Extract the (X, Y) coordinate from the center of the cell holding the provided text.  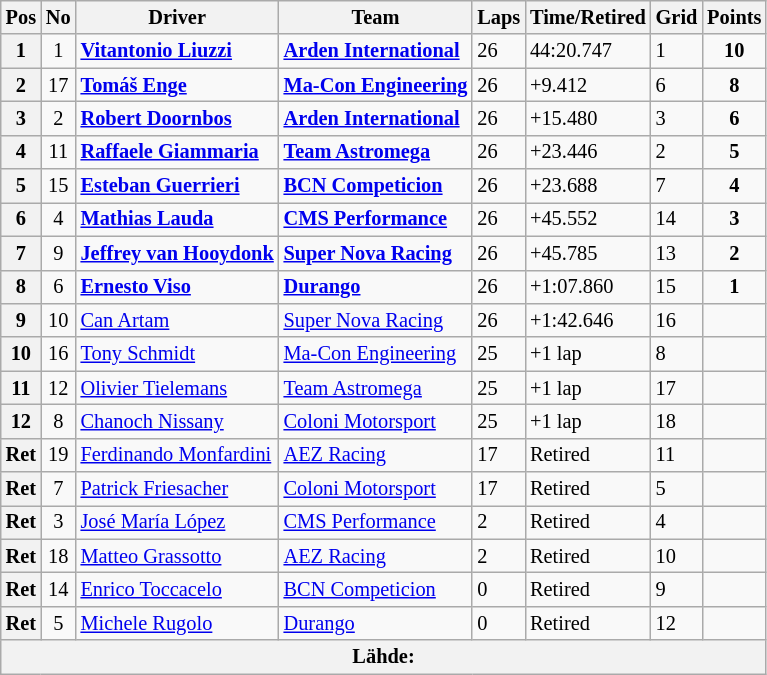
Points (734, 17)
Grid (677, 17)
Time/Retired (588, 17)
José María López (178, 522)
Tony Schmidt (178, 354)
Pos (21, 17)
Ernesto Viso (178, 287)
+45.552 (588, 219)
Driver (178, 17)
Laps (498, 17)
+1:07.860 (588, 287)
Michele Rugolo (178, 623)
Ferdinando Monfardini (178, 455)
Team (376, 17)
+23.688 (588, 186)
Chanoch Nissany (178, 421)
Patrick Friesacher (178, 489)
+9.412 (588, 85)
Can Artam (178, 320)
Tomáš Enge (178, 85)
+45.785 (588, 253)
Olivier Tielemans (178, 388)
Matteo Grassotto (178, 556)
Robert Doornbos (178, 118)
Vitantonio Liuzzi (178, 51)
44:20.747 (588, 51)
Jeffrey van Hooydonk (178, 253)
Esteban Guerrieri (178, 186)
19 (58, 455)
+23.446 (588, 152)
Mathias Lauda (178, 219)
Raffaele Giammaria (178, 152)
No (58, 17)
13 (677, 253)
+1:42.646 (588, 320)
Lähde: (384, 657)
+15.480 (588, 118)
Enrico Toccacelo (178, 589)
